Output the (x, y) coordinate of the center of the cell containing the given text.  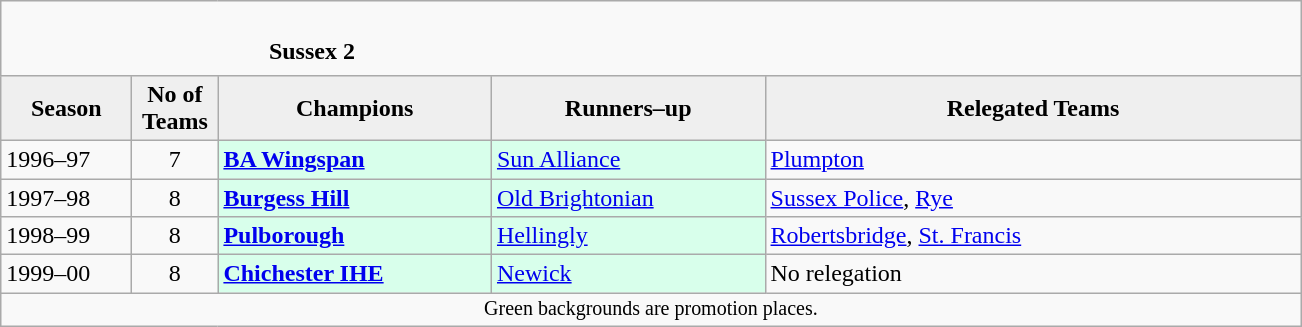
1997–98 (66, 197)
No relegation (1033, 274)
Sun Alliance (628, 159)
Pulborough (355, 236)
No of Teams (175, 108)
1999–00 (66, 274)
Chichester IHE (355, 274)
Robertsbridge, St. Francis (1033, 236)
Hellingly (628, 236)
1998–99 (66, 236)
Runners–up (628, 108)
7 (175, 159)
Season (66, 108)
BA Wingspan (355, 159)
Champions (355, 108)
Burgess Hill (355, 197)
Old Brightonian (628, 197)
Green backgrounds are promotion places. (651, 310)
Plumpton (1033, 159)
Newick (628, 274)
Sussex Police, Rye (1033, 197)
Relegated Teams (1033, 108)
1996–97 (66, 159)
